Return [x, y] of the center of cell containing provided text 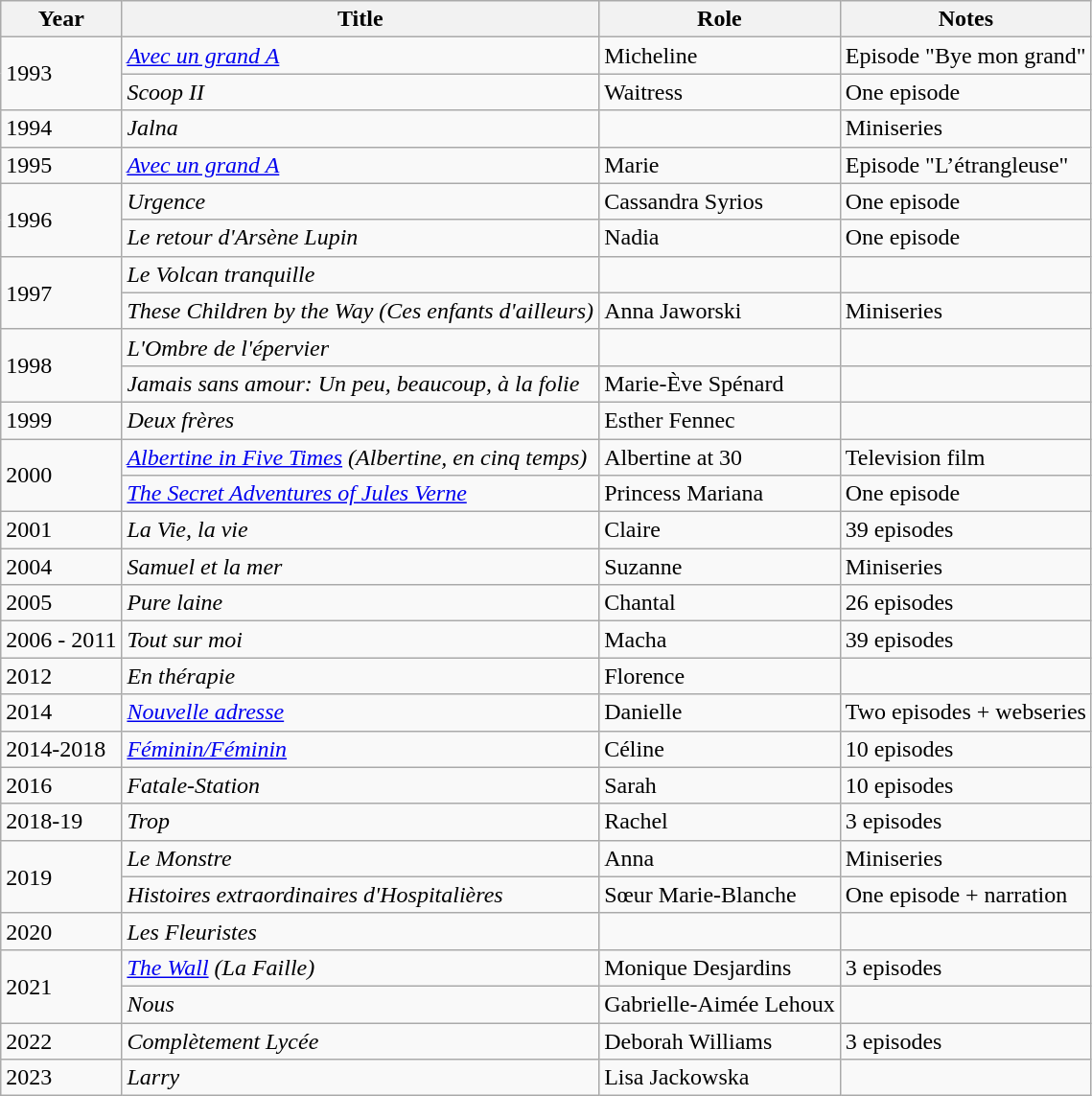
Anna [720, 858]
1994 [61, 128]
L'Ombre de l'épervier [360, 347]
Le Monstre [360, 858]
Larry [360, 1078]
Scoop II [360, 92]
Suzanne [720, 567]
2000 [61, 476]
Histoires extraordinaires d'Hospitalières [360, 895]
1999 [61, 420]
Year [61, 19]
Nadia [720, 238]
Florence [720, 676]
Notes [965, 19]
Le retour d'Arsène Lupin [360, 238]
Albertine in Five Times (Albertine, en cinq temps) [360, 457]
Episode "L’étrangleuse" [965, 165]
1993 [61, 74]
2006 - 2011 [61, 640]
Monique Desjardins [720, 968]
Claire [720, 530]
2016 [61, 785]
Nouvelle adresse [360, 712]
Pure laine [360, 603]
1998 [61, 365]
Fatale-Station [360, 785]
2022 [61, 1040]
Céline [720, 749]
The Secret Adventures of Jules Verne [360, 494]
2012 [61, 676]
Urgence [360, 201]
Role [720, 19]
26 episodes [965, 603]
Micheline [720, 56]
Anna Jaworski [720, 311]
Samuel et la mer [360, 567]
Macha [720, 640]
1996 [61, 220]
Tout sur moi [360, 640]
2005 [61, 603]
Television film [965, 457]
2023 [61, 1078]
La Vie, la vie [360, 530]
Esther Fennec [720, 420]
1995 [61, 165]
Lisa Jackowska [720, 1078]
Les Fleuristes [360, 931]
Sœur Marie-Blanche [720, 895]
Cassandra Syrios [720, 201]
Jamais sans amour: Un peu, beaucoup, à la folie [360, 384]
Deborah Williams [720, 1040]
These Children by the Way (Ces enfants d'ailleurs) [360, 311]
2021 [61, 986]
Episode "Bye mon grand" [965, 56]
Féminin/Féminin [360, 749]
Trop [360, 822]
Waitress [720, 92]
Title [360, 19]
2019 [61, 876]
Nous [360, 1004]
Danielle [720, 712]
Le Volcan tranquille [360, 274]
Chantal [720, 603]
Jalna [360, 128]
Two episodes + webseries [965, 712]
Gabrielle-Aimée Lehoux [720, 1004]
Sarah [720, 785]
En thérapie [360, 676]
The Wall (La Faille) [360, 968]
Deux frères [360, 420]
2020 [61, 931]
Albertine at 30 [720, 457]
Princess Mariana [720, 494]
2004 [61, 567]
One episode + narration [965, 895]
1997 [61, 292]
Marie-Ève Spénard [720, 384]
2014 [61, 712]
Marie [720, 165]
2001 [61, 530]
2014-2018 [61, 749]
2018-19 [61, 822]
Complètement Lycée [360, 1040]
Rachel [720, 822]
